From the cell containing the given text, extract its center point as (x, y) coordinate. 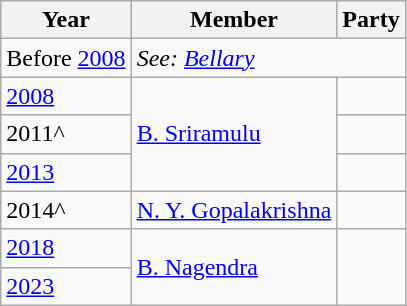
B. Nagendra (234, 267)
2023 (66, 286)
2008 (66, 96)
Before 2008 (66, 58)
Member (234, 20)
Party (371, 20)
Year (66, 20)
2013 (66, 172)
B. Sriramulu (234, 134)
2018 (66, 248)
2014^ (66, 210)
See: Bellary (268, 58)
N. Y. Gopalakrishna (234, 210)
2011^ (66, 134)
